Detect which cell encompasses the target text, then output its (X, Y) center coordinate. 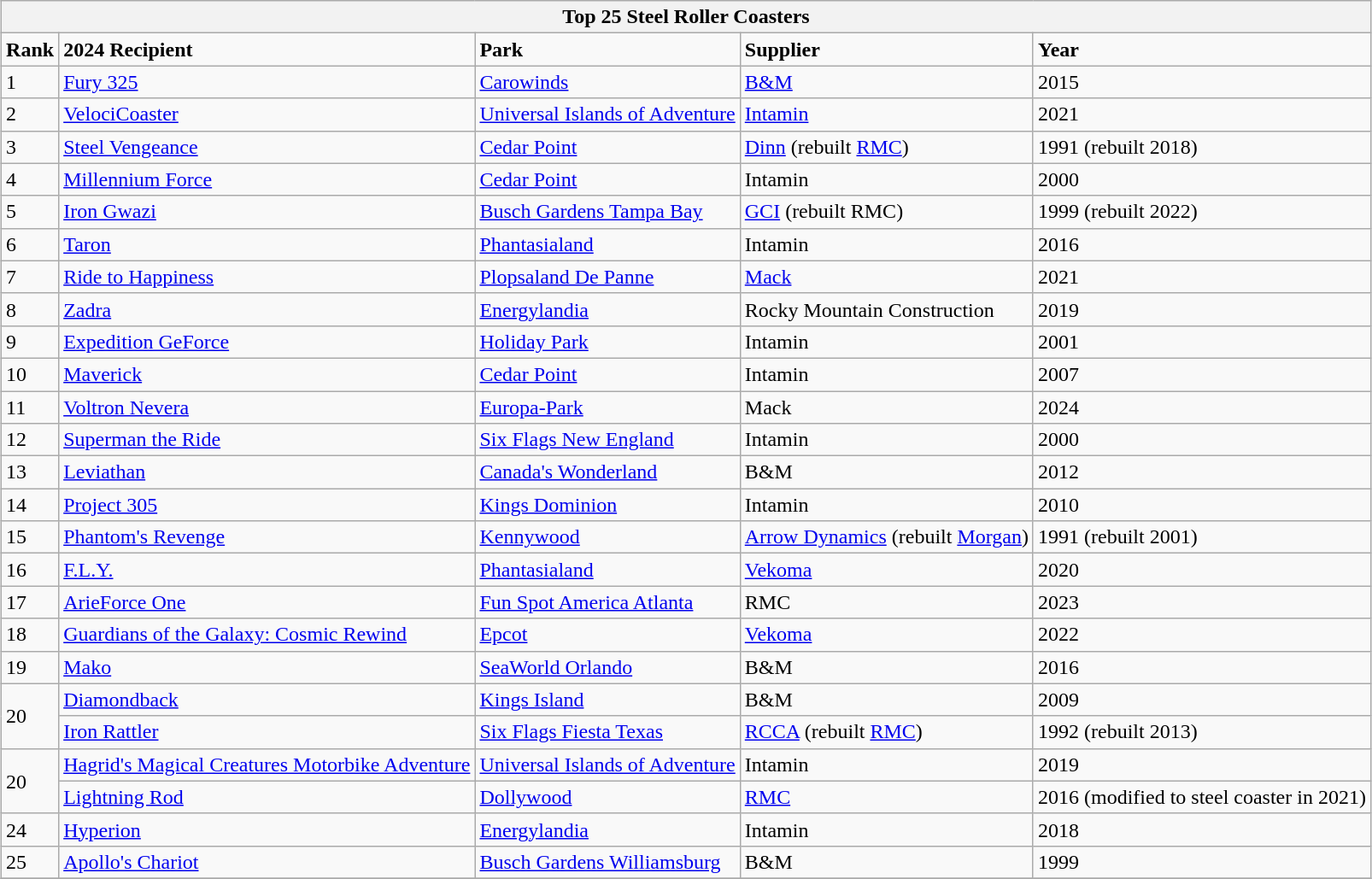
Rocky Mountain Construction (887, 309)
1999 (rebuilt 2022) (1201, 212)
Holiday Park (607, 342)
9 (31, 342)
Carowinds (607, 82)
2001 (1201, 342)
Iron Rattler (267, 732)
F.L.Y. (267, 570)
14 (31, 505)
2023 (1201, 602)
Six Flags Fiesta Texas (607, 732)
Diamondback (267, 700)
Busch Gardens Tampa Bay (607, 212)
18 (31, 635)
4 (31, 179)
Six Flags New England (607, 440)
24 (31, 829)
Phantom's Revenge (267, 537)
VelociCoaster (267, 114)
Busch Gardens Williamsburg (607, 862)
Rank (31, 50)
Mako (267, 667)
10 (31, 374)
2010 (1201, 505)
12 (31, 440)
1 (31, 82)
5 (31, 212)
Zadra (267, 309)
2024 Recipient (267, 50)
16 (31, 570)
7 (31, 277)
15 (31, 537)
1992 (rebuilt 2013) (1201, 732)
Project 305 (267, 505)
2022 (1201, 635)
Hagrid's Magical Creatures Motorbike Adventure (267, 765)
2018 (1201, 829)
Guardians of the Galaxy: Cosmic Rewind (267, 635)
2024 (1201, 407)
GCI (rebuilt RMC) (887, 212)
Park (607, 50)
Kings Island (607, 700)
19 (31, 667)
13 (31, 472)
SeaWorld Orlando (607, 667)
Expedition GeForce (267, 342)
2 (31, 114)
1991 (rebuilt 2001) (1201, 537)
Voltron Nevera (267, 407)
Plopsaland De Panne (607, 277)
6 (31, 244)
17 (31, 602)
Kings Dominion (607, 505)
11 (31, 407)
Top 25 Steel Roller Coasters (687, 17)
Apollo's Chariot (267, 862)
2007 (1201, 374)
Leviathan (267, 472)
2020 (1201, 570)
2012 (1201, 472)
Superman the Ride (267, 440)
8 (31, 309)
Arrow Dynamics (rebuilt Morgan) (887, 537)
1991 (rebuilt 2018) (1201, 147)
Canada's Wonderland (607, 472)
Epcot (607, 635)
ArieForce One (267, 602)
Dollywood (607, 797)
2016 (modified to steel coaster in 2021) (1201, 797)
Steel Vengeance (267, 147)
2009 (1201, 700)
RCCA (rebuilt RMC) (887, 732)
Taron (267, 244)
Year (1201, 50)
Iron Gwazi (267, 212)
1999 (1201, 862)
Maverick (267, 374)
Lightning Rod (267, 797)
Ride to Happiness (267, 277)
25 (31, 862)
Fun Spot America Atlanta (607, 602)
Dinn (rebuilt RMC) (887, 147)
Fury 325 (267, 82)
Supplier (887, 50)
Europa-Park (607, 407)
Hyperion (267, 829)
2015 (1201, 82)
Kennywood (607, 537)
3 (31, 147)
Millennium Force (267, 179)
